Scan for the cell matching the given text and deliver its [X, Y] coordinate at center. 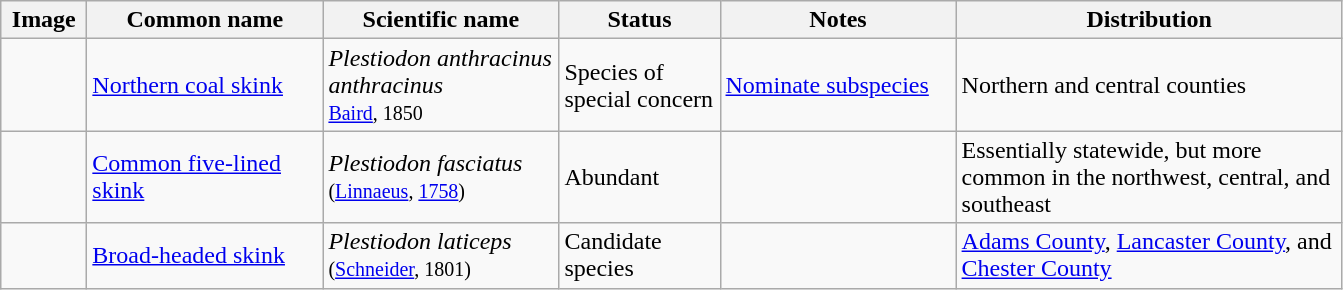
Distribution [1149, 20]
Adams County, Lancaster County, and Chester County [1149, 256]
Candidate species [640, 256]
Species of special concern [640, 85]
Nominate subspecies [838, 85]
Status [640, 20]
Abundant [640, 177]
Common name [205, 20]
Broad-headed skink [205, 256]
Plestiodon laticeps(Schneider, 1801) [441, 256]
Plestiodon fasciatus(Linnaeus, 1758) [441, 177]
Northern and central counties [1149, 85]
Scientific name [441, 20]
Plestiodon anthracinus anthracinusBaird, 1850 [441, 85]
Essentially statewide, but more common in the northwest, central, and southeast [1149, 177]
Image [44, 20]
Northern coal skink [205, 85]
Common five-lined skink [205, 177]
Notes [838, 20]
